Determine the [X, Y] coordinate at the center of the cell enclosing the given text.  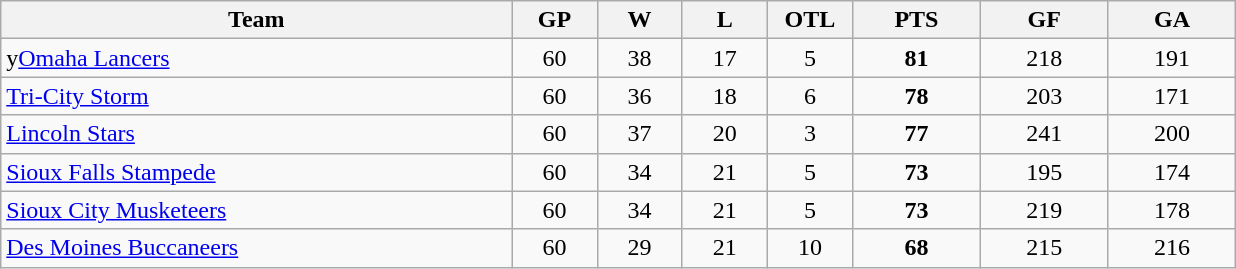
3 [810, 134]
GF [1044, 20]
68 [917, 248]
29 [640, 248]
20 [724, 134]
Tri-City Storm [256, 96]
36 [640, 96]
77 [917, 134]
219 [1044, 210]
10 [810, 248]
37 [640, 134]
191 [1172, 58]
195 [1044, 172]
Team [256, 20]
W [640, 20]
200 [1172, 134]
Des Moines Buccaneers [256, 248]
216 [1172, 248]
203 [1044, 96]
Lincoln Stars [256, 134]
174 [1172, 172]
218 [1044, 58]
yOmaha Lancers [256, 58]
18 [724, 96]
PTS [917, 20]
215 [1044, 248]
38 [640, 58]
241 [1044, 134]
81 [917, 58]
171 [1172, 96]
L [724, 20]
78 [917, 96]
GP [554, 20]
6 [810, 96]
Sioux Falls Stampede [256, 172]
Sioux City Musketeers [256, 210]
17 [724, 58]
178 [1172, 210]
GA [1172, 20]
OTL [810, 20]
